Determine the (x, y) coordinate at the center of the cell enclosing the given text.  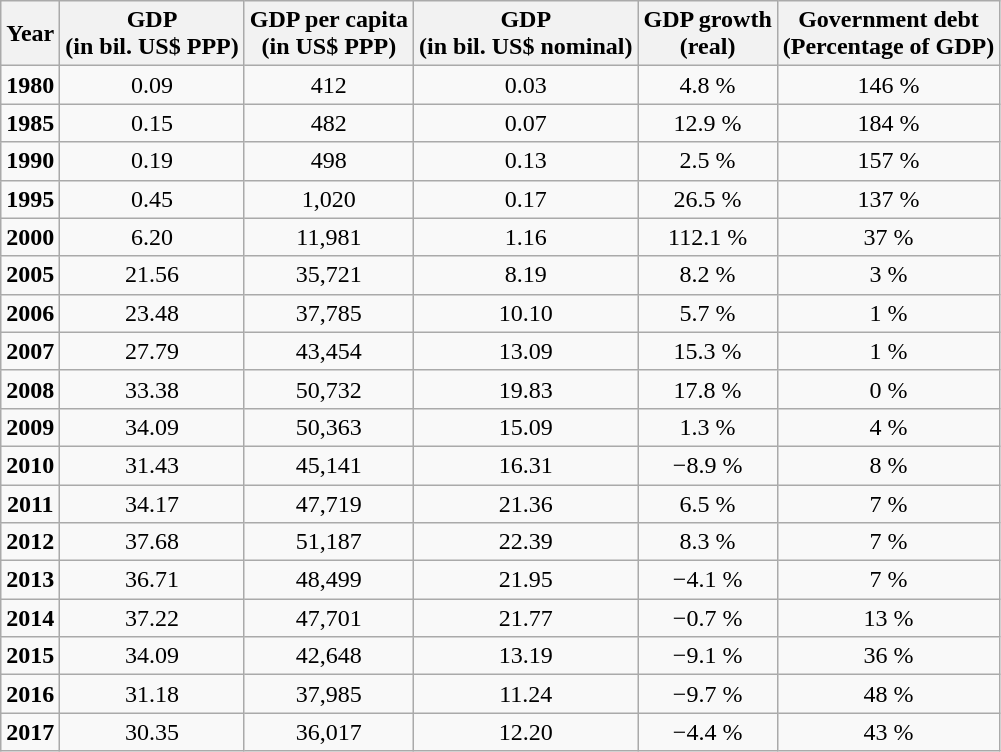
13 % (888, 618)
1985 (30, 123)
42,648 (328, 656)
33.38 (152, 389)
16.31 (526, 465)
15.3 % (708, 351)
498 (328, 161)
0.17 (526, 199)
11.24 (526, 694)
17.8 % (708, 389)
2016 (30, 694)
36,017 (328, 732)
1990 (30, 161)
5.7 % (708, 313)
Government debt(Percentage of GDP) (888, 34)
482 (328, 123)
GDP growth(real) (708, 34)
4.8 % (708, 85)
23.48 (152, 313)
2007 (30, 351)
2006 (30, 313)
47,701 (328, 618)
3 % (888, 275)
50,732 (328, 389)
35,721 (328, 275)
−4.4 % (708, 732)
1.16 (526, 237)
21.77 (526, 618)
21.95 (526, 580)
6.20 (152, 237)
146 % (888, 85)
2014 (30, 618)
4 % (888, 427)
8.2 % (708, 275)
1.3 % (708, 427)
21.56 (152, 275)
22.39 (526, 542)
−4.1 % (708, 580)
1995 (30, 199)
Year (30, 34)
0.13 (526, 161)
48,499 (328, 580)
−0.7 % (708, 618)
2008 (30, 389)
412 (328, 85)
47,719 (328, 503)
21.36 (526, 503)
37 % (888, 237)
36.71 (152, 580)
GDP(in bil. US$ nominal) (526, 34)
−9.7 % (708, 694)
2010 (30, 465)
11,981 (328, 237)
27.79 (152, 351)
2013 (30, 580)
0.07 (526, 123)
34.17 (152, 503)
31.18 (152, 694)
12.20 (526, 732)
30.35 (152, 732)
2012 (30, 542)
37,785 (328, 313)
0.19 (152, 161)
2.5 % (708, 161)
0.03 (526, 85)
112.1 % (708, 237)
36 % (888, 656)
10.10 (526, 313)
8 % (888, 465)
2017 (30, 732)
26.5 % (708, 199)
50,363 (328, 427)
37.68 (152, 542)
1980 (30, 85)
2005 (30, 275)
184 % (888, 123)
37.22 (152, 618)
12.9 % (708, 123)
0.45 (152, 199)
13.19 (526, 656)
8.19 (526, 275)
51,187 (328, 542)
2011 (30, 503)
−9.1 % (708, 656)
1,020 (328, 199)
43 % (888, 732)
2009 (30, 427)
0 % (888, 389)
2015 (30, 656)
45,141 (328, 465)
8.3 % (708, 542)
15.09 (526, 427)
GDP(in bil. US$ PPP) (152, 34)
0.09 (152, 85)
GDP per capita(in US$ PPP) (328, 34)
31.43 (152, 465)
157 % (888, 161)
43,454 (328, 351)
−8.9 % (708, 465)
37,985 (328, 694)
2000 (30, 237)
137 % (888, 199)
13.09 (526, 351)
6.5 % (708, 503)
0.15 (152, 123)
19.83 (526, 389)
48 % (888, 694)
